Provide the (x, y) coordinate of the cell's center where the given text is located.  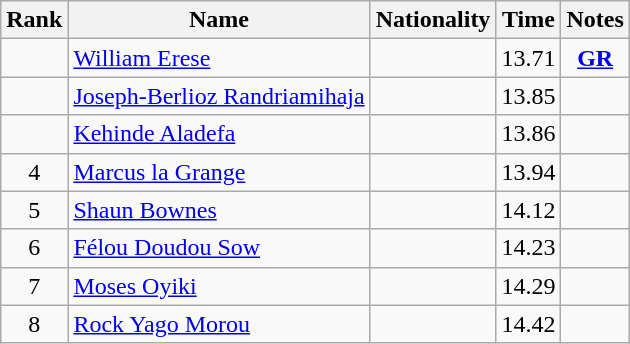
13.94 (528, 172)
Time (528, 20)
7 (34, 286)
6 (34, 248)
Nationality (433, 20)
Joseph-Berlioz Randriamihaja (219, 96)
14.23 (528, 248)
Notes (595, 20)
Félou Doudou Sow (219, 248)
14.42 (528, 324)
13.85 (528, 96)
14.29 (528, 286)
Rock Yago Morou (219, 324)
Name (219, 20)
13.71 (528, 58)
William Erese (219, 58)
Shaun Bownes (219, 210)
Rank (34, 20)
5 (34, 210)
GR (595, 58)
Kehinde Aladefa (219, 134)
Marcus la Grange (219, 172)
4 (34, 172)
Moses Oyiki (219, 286)
14.12 (528, 210)
8 (34, 324)
13.86 (528, 134)
